Locate the cell with the specified text and output its (x, y) center coordinate. 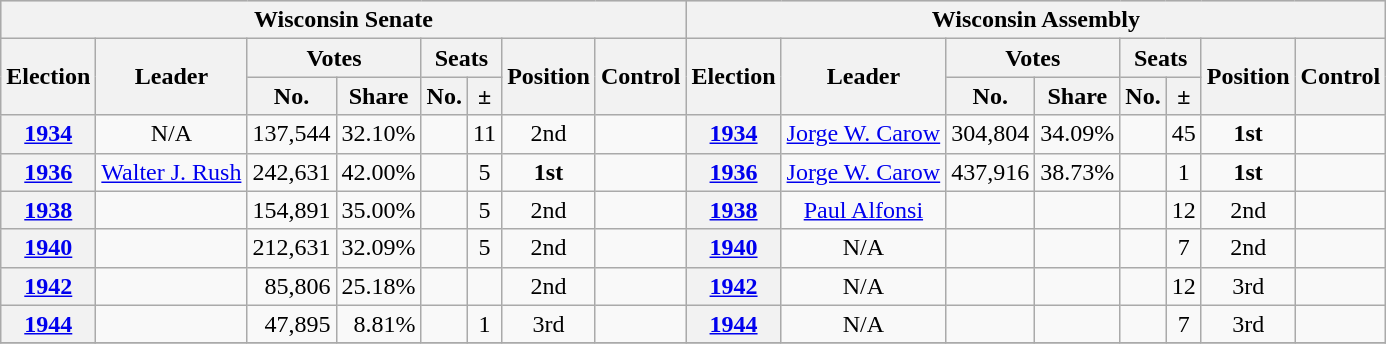
34.09% (1078, 134)
Paul Alfonsi (864, 210)
32.10% (378, 134)
45 (1184, 134)
32.09% (378, 248)
85,806 (292, 286)
38.73% (1078, 172)
437,916 (990, 172)
212,631 (292, 248)
137,544 (292, 134)
154,891 (292, 210)
35.00% (378, 210)
47,895 (292, 324)
Wisconsin Senate (344, 20)
42.00% (378, 172)
11 (484, 134)
Walter J. Rush (172, 172)
304,804 (990, 134)
242,631 (292, 172)
8.81% (378, 324)
Wisconsin Assembly (1036, 20)
25.18% (378, 286)
